Capture the cell that displays the provided text and extract its [x, y] central coordinate. 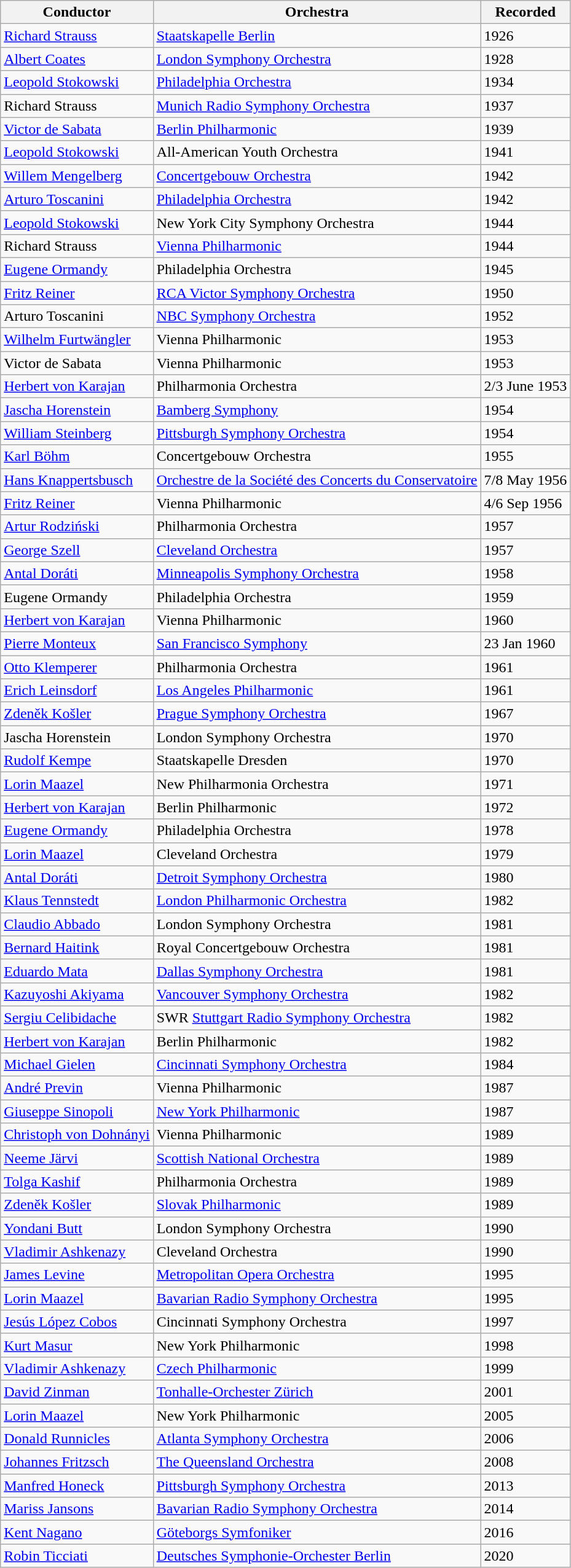
Giuseppe Sinopoli [77, 1111]
Göteborgs Symfoniker [317, 1532]
André Previn [77, 1088]
Wilhelm Furtwängler [77, 340]
New York City Symphony Orchestra [317, 222]
2/3 June 1953 [526, 386]
Scottish National Orchestra [317, 1158]
Recorded [526, 12]
William Steinberg [77, 433]
Staatskapelle Dresden [317, 761]
James Levine [77, 1275]
Rudolf Kempe [77, 761]
1952 [526, 316]
Atlanta Symphony Orchestra [317, 1439]
1967 [526, 714]
RCA Victor Symphony Orchestra [317, 293]
Klaus Tennstedt [77, 901]
1945 [526, 269]
Orchestre de la Société des Concerts du Conservatoire [317, 480]
1939 [526, 129]
Neeme Järvi [77, 1158]
Michael Gielen [77, 1065]
1971 [526, 784]
Erich Leinsdorf [77, 691]
1926 [526, 36]
Yondani Butt [77, 1228]
Donald Runnicles [77, 1439]
Pierre Monteux [77, 643]
New Philharmonia Orchestra [317, 784]
1958 [526, 573]
SWR Stuttgart Radio Symphony Orchestra [317, 1017]
Staatskapelle Berlin [317, 36]
Karl Böhm [77, 457]
Mariss Jansons [77, 1509]
7/8 May 1956 [526, 480]
Prague Symphony Orchestra [317, 714]
Royal Concertgebouw Orchestra [317, 947]
Sergiu Celibidache [77, 1017]
Kurt Masur [77, 1345]
2008 [526, 1462]
Robin Ticciati [77, 1556]
Dallas Symphony Orchestra [317, 971]
2020 [526, 1556]
Artur Rodziński [77, 527]
1998 [526, 1345]
Vancouver Symphony Orchestra [317, 994]
1972 [526, 807]
NBC Symphony Orchestra [317, 316]
Claudio Abbado [77, 924]
1955 [526, 457]
Orchestra [317, 12]
George Szell [77, 550]
2013 [526, 1486]
Detroit Symphony Orchestra [317, 877]
4/6 Sep 1956 [526, 503]
1928 [526, 59]
Jesús López Cobos [77, 1322]
2001 [526, 1392]
1980 [526, 877]
1984 [526, 1065]
Czech Philharmonic [317, 1368]
2014 [526, 1509]
Kazuyoshi Akiyama [77, 994]
Deutsches Symphonie-Orchester Berlin [317, 1556]
1959 [526, 597]
Willem Mengelberg [77, 176]
Bamberg Symphony [317, 410]
Kent Nagano [77, 1532]
2006 [526, 1439]
Tolga Kashif [77, 1182]
Johannes Fritzsch [77, 1462]
Eduardo Mata [77, 971]
1950 [526, 293]
Hans Knappertsbusch [77, 480]
Bernard Haitink [77, 947]
Conductor [77, 12]
Minneapolis Symphony Orchestra [317, 573]
Metropolitan Opera Orchestra [317, 1275]
1941 [526, 152]
1979 [526, 854]
1937 [526, 106]
1934 [526, 82]
All-American Youth Orchestra [317, 152]
1960 [526, 620]
The Queensland Orchestra [317, 1462]
David Zinman [77, 1392]
Manfred Honeck [77, 1486]
Los Angeles Philharmonic [317, 691]
2005 [526, 1415]
1978 [526, 831]
Munich Radio Symphony Orchestra [317, 106]
San Francisco Symphony [317, 643]
23 Jan 1960 [526, 643]
1999 [526, 1368]
Tonhalle-Orchester Zürich [317, 1392]
Christoph von Dohnányi [77, 1135]
London Philharmonic Orchestra [317, 901]
Albert Coates [77, 59]
Slovak Philharmonic [317, 1205]
Otto Klemperer [77, 667]
1997 [526, 1322]
2016 [526, 1532]
